Output the (x, y) coordinate of the center of the cell containing the given text.  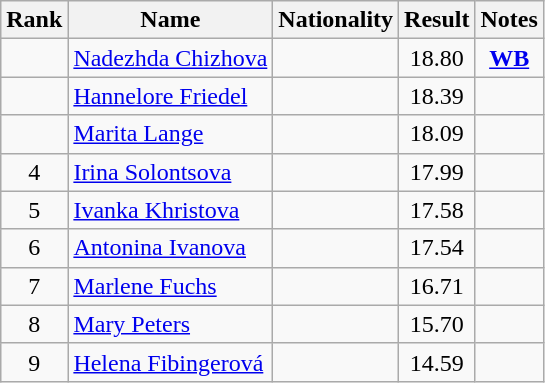
Nationality (336, 20)
4 (34, 172)
6 (34, 248)
7 (34, 286)
16.71 (437, 286)
Marita Lange (170, 134)
14.59 (437, 362)
Antonina Ivanova (170, 248)
17.54 (437, 248)
18.39 (437, 96)
Ivanka Khristova (170, 210)
Mary Peters (170, 324)
18.09 (437, 134)
Irina Solontsova (170, 172)
Name (170, 20)
15.70 (437, 324)
Rank (34, 20)
18.80 (437, 58)
WB (509, 58)
Result (437, 20)
8 (34, 324)
17.99 (437, 172)
5 (34, 210)
Hannelore Friedel (170, 96)
Notes (509, 20)
Nadezhda Chizhova (170, 58)
Helena Fibingerová (170, 362)
Marlene Fuchs (170, 286)
17.58 (437, 210)
9 (34, 362)
